Find where the given text appears and provide that cell's center as (x, y) coordinate. 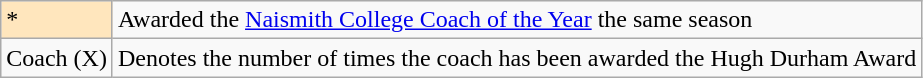
Awarded the Naismith College Coach of the Year the same season (516, 20)
Coach (X) (57, 58)
* (57, 20)
Denotes the number of times the coach has been awarded the Hugh Durham Award (516, 58)
